Find where the given text appears and provide that cell's center as (x, y) coordinate. 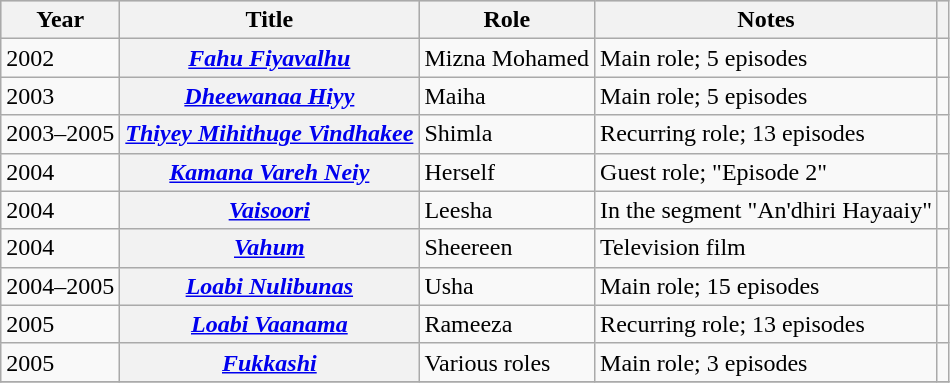
In the segment "An'dhiri Hayaaiy" (766, 210)
Guest role; "Episode 2" (766, 172)
2003 (60, 96)
Rameeza (507, 324)
Notes (766, 20)
Main role; 15 episodes (766, 286)
Main role; 3 episodes (766, 362)
Television film (766, 248)
Vaisoori (270, 210)
Dheewanaa Hiyy (270, 96)
Loabi Nulibunas (270, 286)
Various roles (507, 362)
Fahu Fiyavalhu (270, 58)
Thiyey Mihithuge Vindhakee (270, 134)
Kamana Vareh Neiy (270, 172)
Title (270, 20)
Shimla (507, 134)
Mizna Mohamed (507, 58)
Herself (507, 172)
Leesha (507, 210)
Sheereen (507, 248)
2003–2005 (60, 134)
Fukkashi (270, 362)
2002 (60, 58)
Role (507, 20)
Maiha (507, 96)
Usha (507, 286)
Loabi Vaanama (270, 324)
2004–2005 (60, 286)
Year (60, 20)
Vahum (270, 248)
